Capture the cell that displays the provided text and extract its (X, Y) central coordinate. 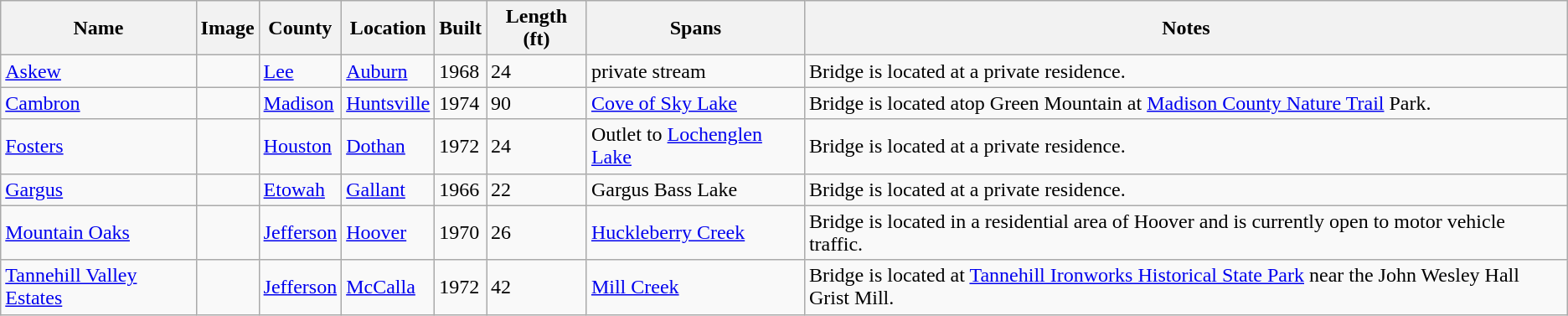
Houston (300, 146)
Gargus Bass Lake (695, 189)
Lee (300, 71)
Auburn (389, 71)
Tannehill Valley Estates (99, 287)
Cambron (99, 103)
Etowah (300, 189)
Dothan (389, 146)
County (300, 28)
Cove of Sky Lake (695, 103)
42 (536, 287)
Bridge is located in a residential area of Hoover and is currently open to motor vehicle traffic. (1186, 233)
Image (228, 28)
90 (536, 103)
Notes (1186, 28)
Mill Creek (695, 287)
Madison (300, 103)
Gargus (99, 189)
Length (ft) (536, 28)
Location (389, 28)
Hoover (389, 233)
1970 (461, 233)
private stream (695, 71)
Bridge is located atop Green Mountain at Madison County Nature Trail Park. (1186, 103)
Spans (695, 28)
Mountain Oaks (99, 233)
Bridge is located at Tannehill Ironworks Historical State Park near the John Wesley Hall Grist Mill. (1186, 287)
Huntsville (389, 103)
Name (99, 28)
Huckleberry Creek (695, 233)
Fosters (99, 146)
1968 (461, 71)
1974 (461, 103)
22 (536, 189)
1966 (461, 189)
Askew (99, 71)
26 (536, 233)
Outlet to Lochenglen Lake (695, 146)
Built (461, 28)
McCalla (389, 287)
Gallant (389, 189)
